Determine the (X, Y) coordinate at the center of the cell enclosing the given text.  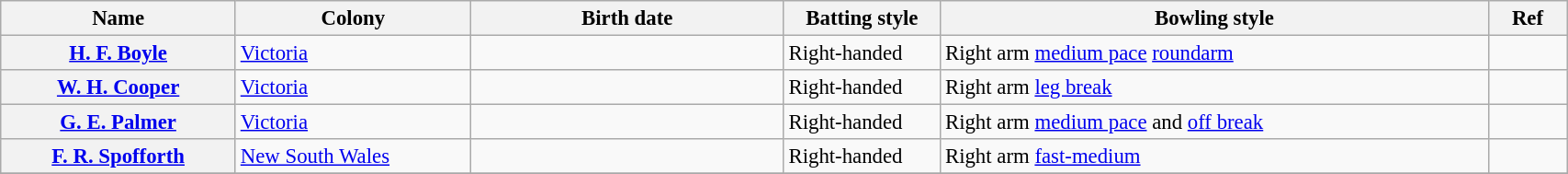
Ref (1527, 18)
New South Wales (353, 157)
Right arm fast-medium (1214, 157)
Right arm medium pace roundarm (1214, 53)
G. E. Palmer (118, 122)
W. H. Cooper (118, 87)
Name (118, 18)
Birth date (626, 18)
Right arm medium pace and off break (1214, 122)
Colony (353, 18)
Right arm leg break (1214, 87)
Bowling style (1214, 18)
Batting style (862, 18)
H. F. Boyle (118, 53)
F. R. Spofforth (118, 157)
